Extract the [X, Y] coordinate from the center of the cell holding the provided text.  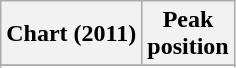
Chart (2011) [72, 34]
Peakposition [188, 34]
